Extract the [X, Y] coordinate from the center of the cell holding the provided text.  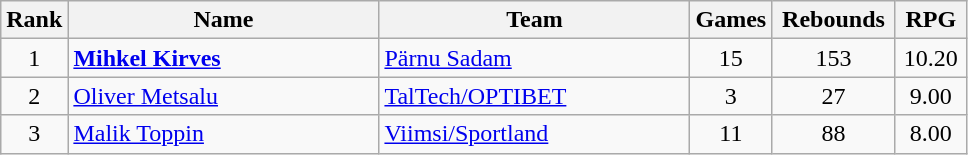
27 [834, 96]
Mihkel Kirves [224, 58]
9.00 [930, 96]
8.00 [930, 134]
Team [534, 20]
153 [834, 58]
Viimsi/Sportland [534, 134]
RPG [930, 20]
Rank [34, 20]
Name [224, 20]
Oliver Metsalu [224, 96]
TalTech/OPTIBET [534, 96]
10.20 [930, 58]
Rebounds [834, 20]
88 [834, 134]
Games [731, 20]
15 [731, 58]
2 [34, 96]
Pärnu Sadam [534, 58]
Malik Toppin [224, 134]
11 [731, 134]
1 [34, 58]
